Identify which cell holds the provided text, then report its [X, Y] central coordinate. 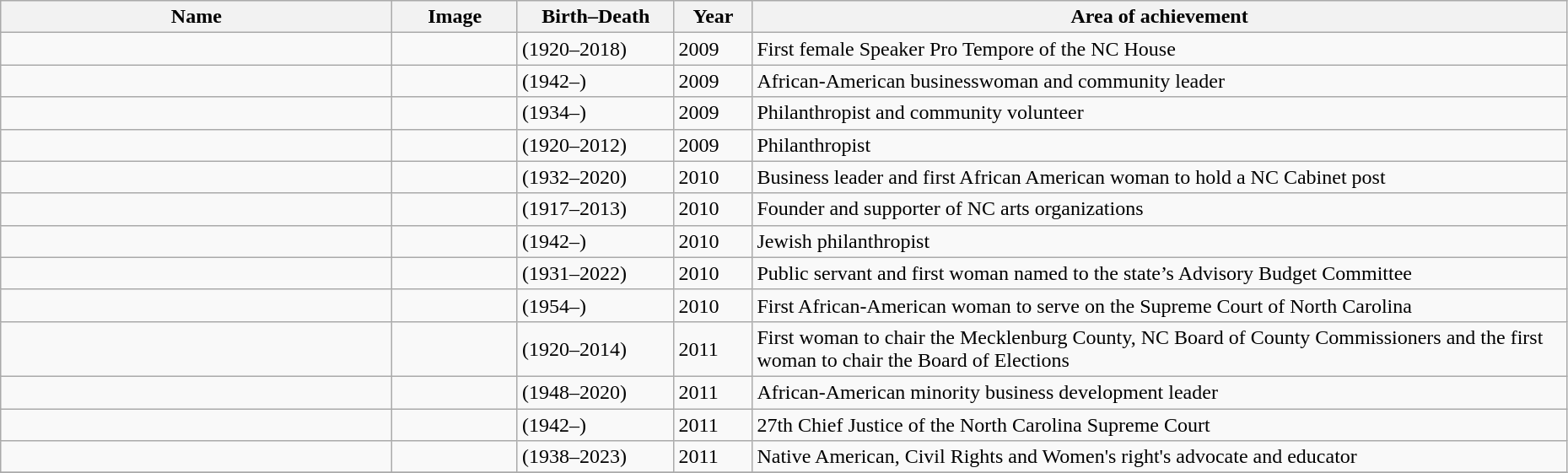
(1948–2020) [595, 392]
(1931–2022) [595, 273]
Native American, Civil Rights and Women's right's advocate and educator [1159, 457]
Area of achievement [1159, 17]
(1932–2020) [595, 177]
(1917–2013) [595, 209]
African-American businesswoman and community leader [1159, 81]
Jewish philanthropist [1159, 241]
Founder and supporter of NC arts organizations [1159, 209]
First female Speaker Pro Tempore of the NC House [1159, 49]
(1920–2018) [595, 49]
(1934–) [595, 113]
Philanthropist and community volunteer [1159, 113]
First woman to chair the Mecklenburg County, NC Board of County Commissioners and the first woman to chair the Board of Elections [1159, 349]
(1938–2023) [595, 457]
Image [455, 17]
(1920–2014) [595, 349]
Business leader and first African American woman to hold a NC Cabinet post [1159, 177]
Philanthropist [1159, 145]
Birth–Death [595, 17]
(1954–) [595, 305]
First African-American woman to serve on the Supreme Court of North Carolina [1159, 305]
African-American minority business development leader [1159, 392]
(1920–2012) [595, 145]
27th Chief Justice of the North Carolina Supreme Court [1159, 424]
Public servant and first woman named to the state’s Advisory Budget Committee [1159, 273]
Name [197, 17]
Year [714, 17]
